Determine the (X, Y) coordinate at the center of the cell enclosing the given text.  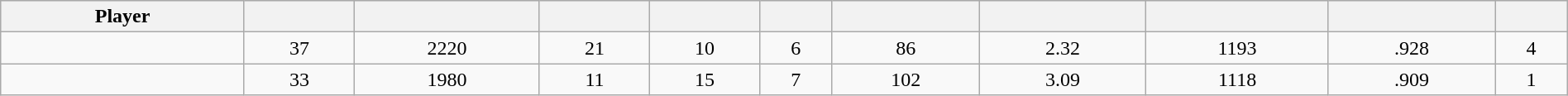
86 (906, 48)
Player (122, 17)
1118 (1237, 79)
37 (299, 48)
33 (299, 79)
.909 (1411, 79)
7 (796, 79)
2.32 (1062, 48)
10 (705, 48)
1980 (447, 79)
.928 (1411, 48)
11 (594, 79)
3.09 (1062, 79)
2220 (447, 48)
21 (594, 48)
6 (796, 48)
15 (705, 79)
4 (1532, 48)
1 (1532, 79)
102 (906, 79)
1193 (1237, 48)
